Detect which cell encompasses the target text, then output its [x, y] center coordinate. 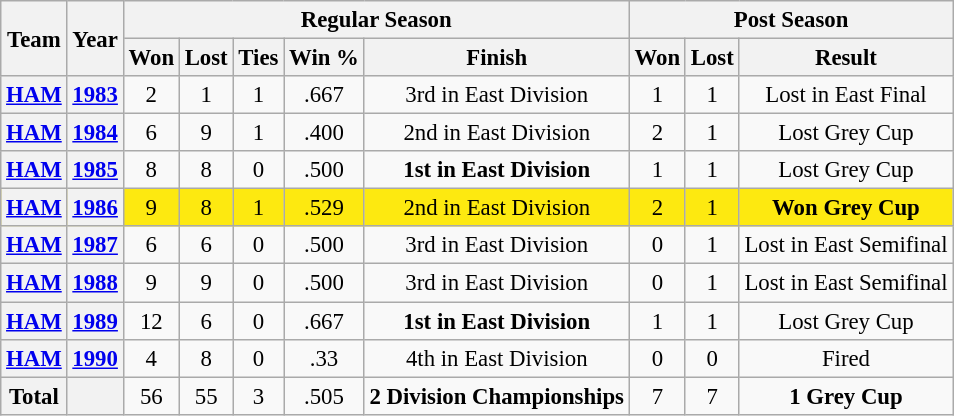
Post Season [791, 20]
1984 [95, 133]
Win % [324, 58]
55 [206, 396]
4 [151, 358]
Finish [496, 58]
12 [151, 321]
1988 [95, 283]
1987 [95, 245]
Year [95, 38]
1990 [95, 358]
Result [846, 58]
.400 [324, 133]
2 Division Championships [496, 396]
3 [258, 396]
Total [34, 396]
Team [34, 38]
Fired [846, 358]
Won Grey Cup [846, 208]
1989 [95, 321]
1 Grey Cup [846, 396]
4th in East Division [496, 358]
56 [151, 396]
Regular Season [376, 20]
Ties [258, 58]
1985 [95, 170]
Lost in East Final [846, 95]
1983 [95, 95]
.505 [324, 396]
.529 [324, 208]
1986 [95, 208]
.33 [324, 358]
